Identify which cell holds the provided text, then report its [x, y] central coordinate. 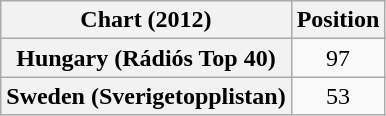
97 [338, 58]
Chart (2012) [146, 20]
Sweden (Sverigetopplistan) [146, 96]
53 [338, 96]
Position [338, 20]
Hungary (Rádiós Top 40) [146, 58]
